Determine the [x, y] coordinate at the center of the cell enclosing the given text.  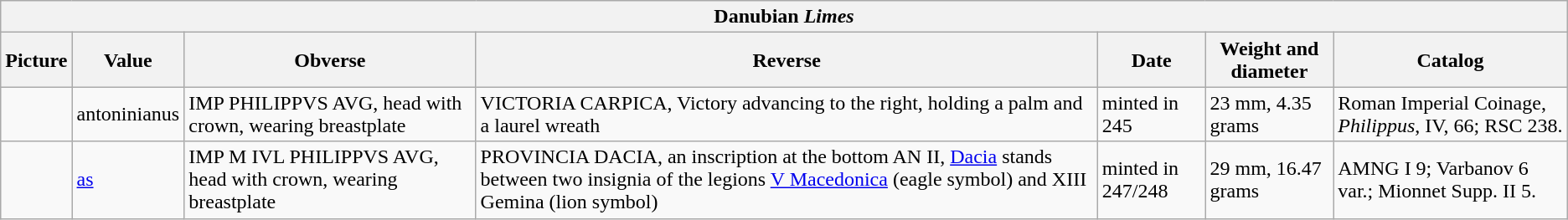
IMP M IVL PHILIPPVS AVG, head with crown, wearing breastplate [330, 180]
minted in 247/248 [1151, 180]
Date [1151, 60]
minted in 245 [1151, 114]
29 mm, 16.47 grams [1270, 180]
23 mm, 4.35 grams [1270, 114]
Weight and diameter [1270, 60]
antoninianus [128, 114]
Reverse [787, 60]
Picture [37, 60]
Danubian Limes [784, 17]
AMNG I 9; Varbanov 6 var.; Mionnet Supp. II 5. [1451, 180]
Roman Imperial Coinage, Philippus, IV, 66; RSC 238. [1451, 114]
IMP PHILIPPVS AVG, head with crown, wearing breastplate [330, 114]
as [128, 180]
Catalog [1451, 60]
VICTORIA CARPICA, Victory advancing to the right, holding a palm and a laurel wreath [787, 114]
Value [128, 60]
Obverse [330, 60]
